Identify which cell holds the provided text, then report its (X, Y) central coordinate. 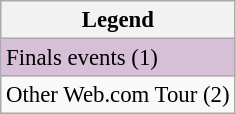
Legend (118, 20)
Other Web.com Tour (2) (118, 95)
Finals events (1) (118, 58)
